Extract the (x, y) coordinate from the center of the cell holding the provided text.  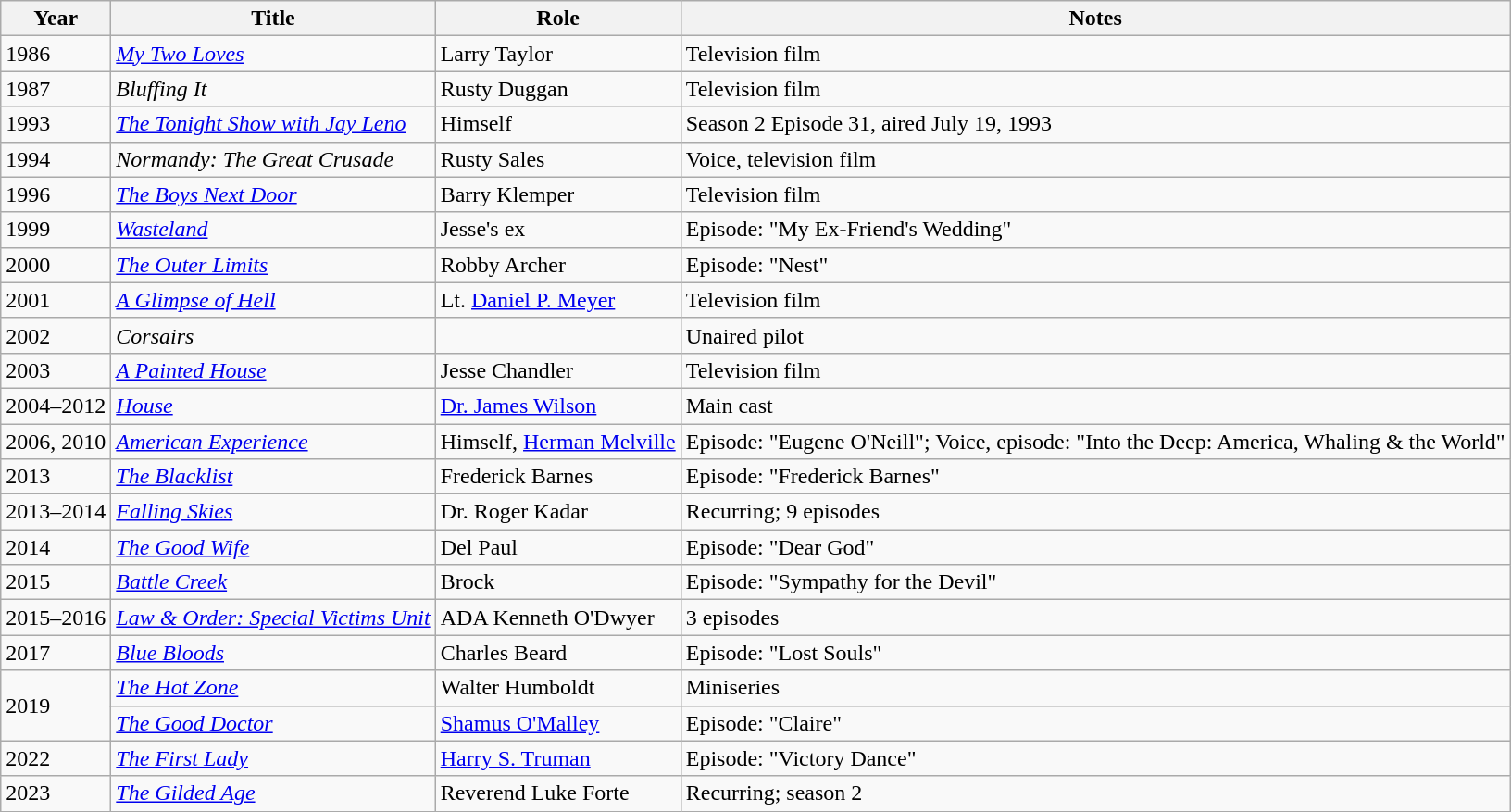
Main cast (1095, 406)
Episode: "Sympathy for the Devil" (1095, 582)
My Two Loves (273, 54)
The Tonight Show with Jay Leno (273, 124)
Rusty Sales (557, 159)
Jesse's ex (557, 230)
1999 (56, 230)
2015 (56, 582)
A Painted House (273, 370)
Harry S. Truman (557, 758)
Rusty Duggan (557, 89)
Corsairs (273, 335)
The Good Doctor (273, 723)
Episode: "Dear God" (1095, 547)
Jesse Chandler (557, 370)
The Good Wife (273, 547)
2019 (56, 706)
Year (56, 19)
2000 (56, 265)
Reverend Luke Forte (557, 793)
2003 (56, 370)
Himself (557, 124)
Dr. Roger Kadar (557, 512)
The Blacklist (273, 477)
Episode: "Claire" (1095, 723)
1993 (56, 124)
2006, 2010 (56, 442)
Himself, Herman Melville (557, 442)
Role (557, 19)
Falling Skies (273, 512)
Recurring; season 2 (1095, 793)
2017 (56, 653)
Episode: "Frederick Barnes" (1095, 477)
1987 (56, 89)
2022 (56, 758)
Frederick Barnes (557, 477)
Walter Humboldt (557, 688)
The Outer Limits (273, 265)
1986 (56, 54)
The Gilded Age (273, 793)
Del Paul (557, 547)
The First Lady (273, 758)
Season 2 Episode 31, aired July 19, 1993 (1095, 124)
2023 (56, 793)
Bluffing It (273, 89)
Episode: "Nest" (1095, 265)
Law & Order: Special Victims Unit (273, 618)
2001 (56, 300)
The Hot Zone (273, 688)
Normandy: The Great Crusade (273, 159)
Episode: "Lost Souls" (1095, 653)
Unaired pilot (1095, 335)
A Glimpse of Hell (273, 300)
Lt. Daniel P. Meyer (557, 300)
The Boys Next Door (273, 194)
Episode: "Eugene O'Neill"; Voice, episode: "Into the Deep: America, Whaling & the World" (1095, 442)
Notes (1095, 19)
2014 (56, 547)
1994 (56, 159)
Larry Taylor (557, 54)
2004–2012 (56, 406)
Voice, television film (1095, 159)
American Experience (273, 442)
Blue Bloods (273, 653)
Barry Klemper (557, 194)
Shamus O'Malley (557, 723)
2015–2016 (56, 618)
3 episodes (1095, 618)
Dr. James Wilson (557, 406)
2013 (56, 477)
Episode: "My Ex-Friend's Wedding" (1095, 230)
Wasteland (273, 230)
Brock (557, 582)
Charles Beard (557, 653)
Episode: "Victory Dance" (1095, 758)
2013–2014 (56, 512)
Recurring; 9 episodes (1095, 512)
Robby Archer (557, 265)
ADA Kenneth O'Dwyer (557, 618)
1996 (56, 194)
Battle Creek (273, 582)
House (273, 406)
2002 (56, 335)
Miniseries (1095, 688)
Title (273, 19)
